Locate the cell with the specified text and output its [x, y] center coordinate. 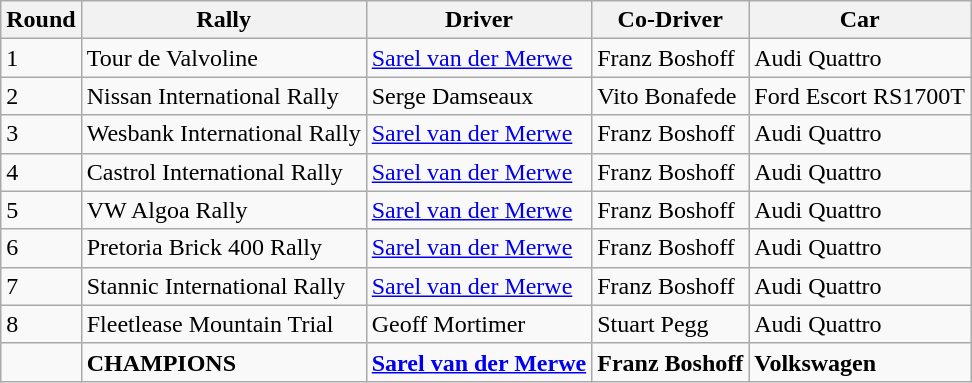
Round [41, 20]
Stannic International Rally [224, 286]
Castrol International Rally [224, 172]
5 [41, 210]
CHAMPIONS [224, 362]
Serge Damseaux [478, 96]
Nissan International Rally [224, 96]
VW Algoa Rally [224, 210]
Pretoria Brick 400 Rally [224, 248]
4 [41, 172]
Car [860, 20]
8 [41, 324]
2 [41, 96]
Tour de Valvoline [224, 58]
Fleetlease Mountain Trial [224, 324]
Driver [478, 20]
3 [41, 134]
Stuart Pegg [670, 324]
7 [41, 286]
Geoff Mortimer [478, 324]
Rally [224, 20]
1 [41, 58]
Volkswagen [860, 362]
Wesbank International Rally [224, 134]
Ford Escort RS1700T [860, 96]
Vito Bonafede [670, 96]
Co-Driver [670, 20]
6 [41, 248]
